Pinpoint the cell where the given text exists, returning its (X, Y) midpoint coordinate. 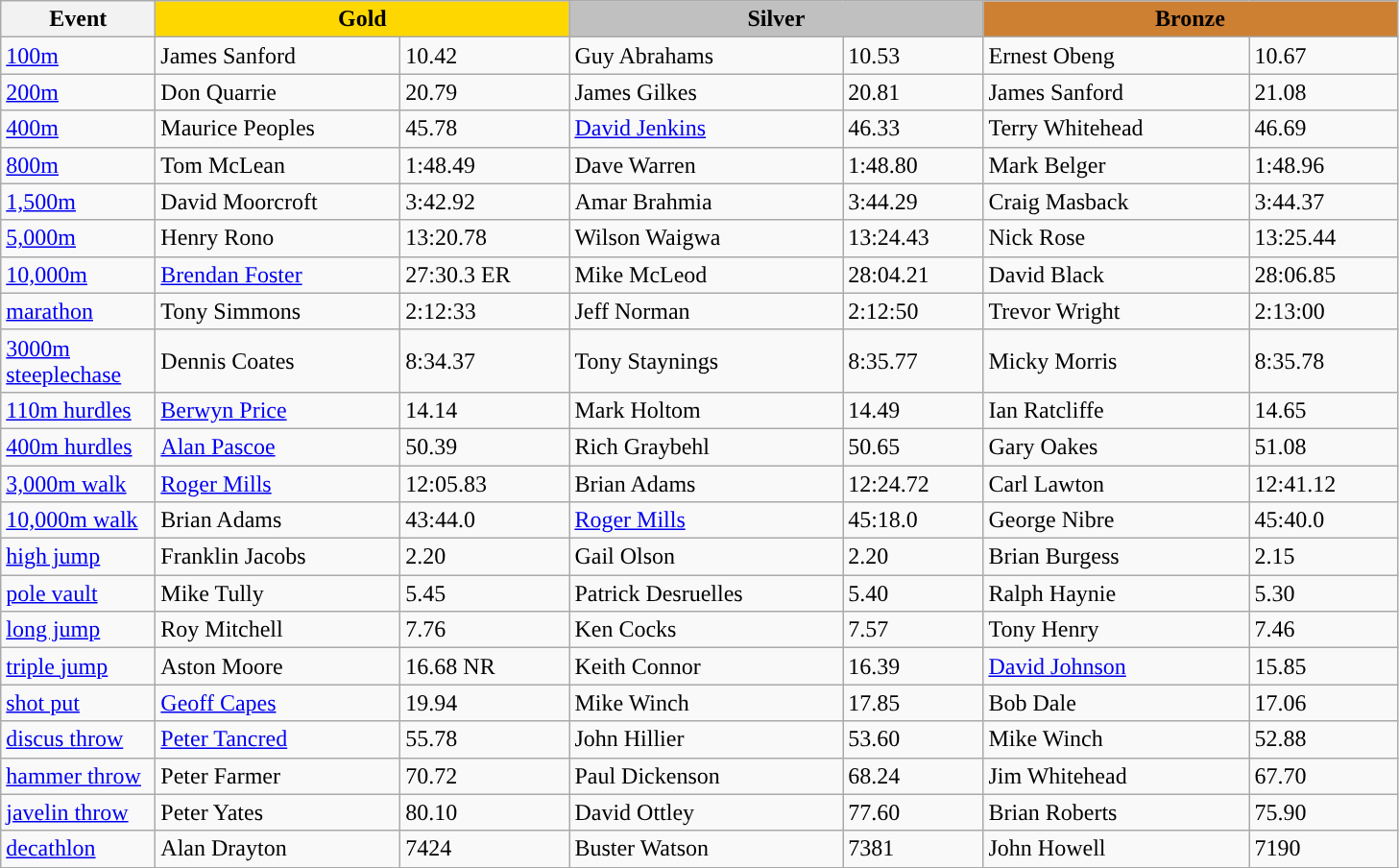
3:44.37 (1323, 202)
javelin throw (79, 812)
5.30 (1323, 593)
long jump (79, 630)
Ernest Obeng (1116, 56)
Brian Roberts (1116, 812)
Buster Watson (707, 849)
Alan Drayton (278, 849)
Don Quarrie (278, 92)
12:24.72 (913, 483)
15.85 (1323, 666)
1:48.80 (913, 165)
Micky Morris (1116, 361)
Bronze (1191, 19)
Paul Dickenson (707, 776)
52.88 (1323, 739)
75.90 (1323, 812)
28:04.21 (913, 275)
Event (79, 19)
decathlon (79, 849)
5.40 (913, 593)
110m hurdles (79, 410)
20.79 (485, 92)
pole vault (79, 593)
Gail Olson (707, 557)
20.81 (913, 92)
Maurice Peoples (278, 129)
12:05.83 (485, 483)
Rich Graybehl (707, 446)
7381 (913, 849)
Mark Belger (1116, 165)
2:12:33 (485, 311)
10.53 (913, 56)
10,000m walk (79, 520)
Peter Farmer (278, 776)
Dennis Coates (278, 361)
2:13:00 (1323, 311)
10.42 (485, 56)
1,500m (79, 202)
Terry Whitehead (1116, 129)
10.67 (1323, 56)
Nick Rose (1116, 238)
Bob Dale (1116, 703)
3:42.92 (485, 202)
3,000m walk (79, 483)
43:44.0 (485, 520)
Jim Whitehead (1116, 776)
Peter Tancred (278, 739)
Carl Lawton (1116, 483)
27:30.3 ER (485, 275)
16.39 (913, 666)
hammer throw (79, 776)
Ralph Haynie (1116, 593)
8:35.77 (913, 361)
Brendan Foster (278, 275)
Peter Yates (278, 812)
400m hurdles (79, 446)
Gary Oakes (1116, 446)
Ken Cocks (707, 630)
Tom McLean (278, 165)
70.72 (485, 776)
Geoff Capes (278, 703)
Tony Staynings (707, 361)
Guy Abrahams (707, 56)
discus throw (79, 739)
7.46 (1323, 630)
Silver (776, 19)
Craig Masback (1116, 202)
45.78 (485, 129)
Tony Henry (1116, 630)
16.68 NR (485, 666)
100m (79, 56)
Patrick Desruelles (707, 593)
28:06.85 (1323, 275)
David Black (1116, 275)
Tony Simmons (278, 311)
shot put (79, 703)
John Hillier (707, 739)
7.57 (913, 630)
Keith Connor (707, 666)
2:12:50 (913, 311)
Amar Brahmia (707, 202)
3000m steeplechase (79, 361)
19.94 (485, 703)
Roy Mitchell (278, 630)
51.08 (1323, 446)
67.70 (1323, 776)
Wilson Waigwa (707, 238)
13:25.44 (1323, 238)
1:48.96 (1323, 165)
Brian Burgess (1116, 557)
Franklin Jacobs (278, 557)
7190 (1323, 849)
Trevor Wright (1116, 311)
200m (79, 92)
Ian Ratcliffe (1116, 410)
55.78 (485, 739)
triple jump (79, 666)
David Ottley (707, 812)
2.15 (1323, 557)
17.85 (913, 703)
68.24 (913, 776)
Mark Holtom (707, 410)
Aston Moore (278, 666)
1:48.49 (485, 165)
800m (79, 165)
46.33 (913, 129)
10,000m (79, 275)
David Moorcroft (278, 202)
John Howell (1116, 849)
53.60 (913, 739)
8:35.78 (1323, 361)
45:18.0 (913, 520)
50.65 (913, 446)
14.14 (485, 410)
77.60 (913, 812)
45:40.0 (1323, 520)
17.06 (1323, 703)
Dave Warren (707, 165)
3:44.29 (913, 202)
13:20.78 (485, 238)
Alan Pascoe (278, 446)
Mike Tully (278, 593)
14.65 (1323, 410)
Gold (363, 19)
Jeff Norman (707, 311)
George Nibre (1116, 520)
high jump (79, 557)
James Gilkes (707, 92)
13:24.43 (913, 238)
5.45 (485, 593)
80.10 (485, 812)
8:34.37 (485, 361)
7.76 (485, 630)
Henry Rono (278, 238)
21.08 (1323, 92)
5,000m (79, 238)
David Jenkins (707, 129)
Berwyn Price (278, 410)
14.49 (913, 410)
7424 (485, 849)
marathon (79, 311)
Mike McLeod (707, 275)
400m (79, 129)
12:41.12 (1323, 483)
David Johnson (1116, 666)
50.39 (485, 446)
46.69 (1323, 129)
